Locate the cell with the specified text and output its [x, y] center coordinate. 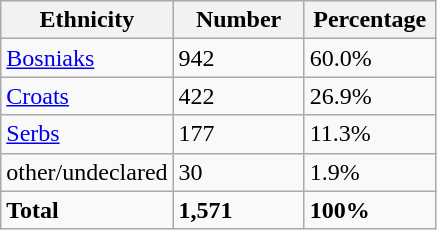
11.3% [370, 134]
100% [370, 210]
177 [238, 134]
Ethnicity [87, 20]
942 [238, 58]
Number [238, 20]
1,571 [238, 210]
Croats [87, 96]
1.9% [370, 172]
30 [238, 172]
Total [87, 210]
other/undeclared [87, 172]
Serbs [87, 134]
Percentage [370, 20]
Bosniaks [87, 58]
26.9% [370, 96]
60.0% [370, 58]
422 [238, 96]
